Scan for the cell matching the given text and deliver its [x, y] coordinate at center. 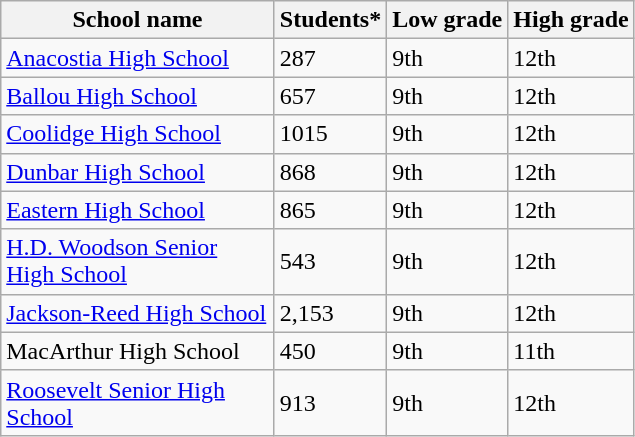
Roosevelt Senior High School [138, 402]
Anacostia High School [138, 58]
MacArthur High School [138, 351]
865 [330, 210]
High grade [571, 20]
287 [330, 58]
657 [330, 96]
868 [330, 172]
Eastern High School [138, 210]
Dunbar High School [138, 172]
11th [571, 351]
2,153 [330, 313]
Students* [330, 20]
H.D. Woodson Senior High School [138, 262]
913 [330, 402]
Low grade [448, 20]
Coolidge High School [138, 134]
Ballou High School [138, 96]
School name [138, 20]
1015 [330, 134]
543 [330, 262]
450 [330, 351]
Jackson-Reed High School [138, 313]
